Search for the cell housing the specified text and yield its [X, Y] center coordinate. 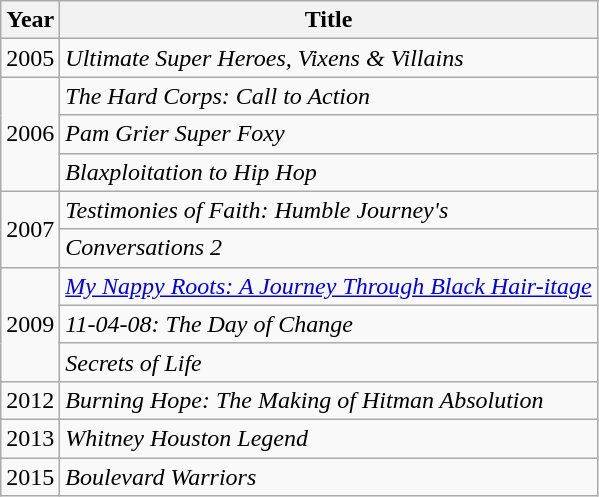
11-04-08: The Day of Change [328, 324]
Title [328, 20]
Conversations 2 [328, 248]
2012 [30, 400]
Burning Hope: The Making of Hitman Absolution [328, 400]
Whitney Houston Legend [328, 438]
The Hard Corps: Call to Action [328, 96]
2015 [30, 477]
My Nappy Roots: A Journey Through Black Hair-itage [328, 286]
2006 [30, 134]
Ultimate Super Heroes, Vixens & Villains [328, 58]
2007 [30, 229]
Blaxploitation to Hip Hop [328, 172]
Year [30, 20]
Secrets of Life [328, 362]
Pam Grier Super Foxy [328, 134]
Testimonies of Faith: Humble Journey's [328, 210]
2005 [30, 58]
2013 [30, 438]
Boulevard Warriors [328, 477]
2009 [30, 324]
